For the text-containing cell, return its midpoint in (X, Y) coordinate format. 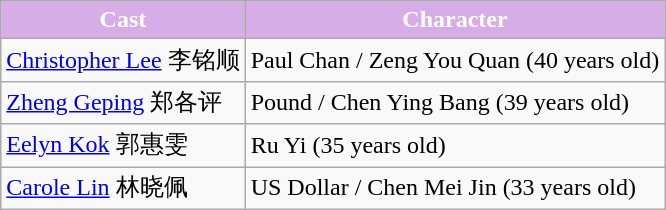
Pound / Chen Ying Bang (39 years old) (455, 102)
Eelyn Kok 郭惠雯 (123, 146)
Carole Lin 林晓佩 (123, 188)
Zheng Geping 郑各评 (123, 102)
US Dollar / Chen Mei Jin (33 years old) (455, 188)
Character (455, 20)
Cast (123, 20)
Ru Yi (35 years old) (455, 146)
Paul Chan / Zeng You Quan (40 years old) (455, 60)
Christopher Lee 李铭顺 (123, 60)
